Determine the [X, Y] coordinate at the center of the cell enclosing the given text.  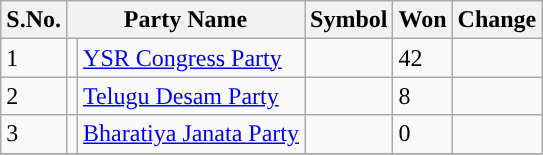
Won [422, 20]
Bharatiya Janata Party [192, 134]
Party Name [185, 20]
8 [422, 96]
42 [422, 58]
1 [34, 58]
0 [422, 134]
Telugu Desam Party [192, 96]
3 [34, 134]
YSR Congress Party [192, 58]
S.No. [34, 20]
Change [497, 20]
2 [34, 96]
Symbol [349, 20]
